Search for the cell housing the specified text and yield its (x, y) center coordinate. 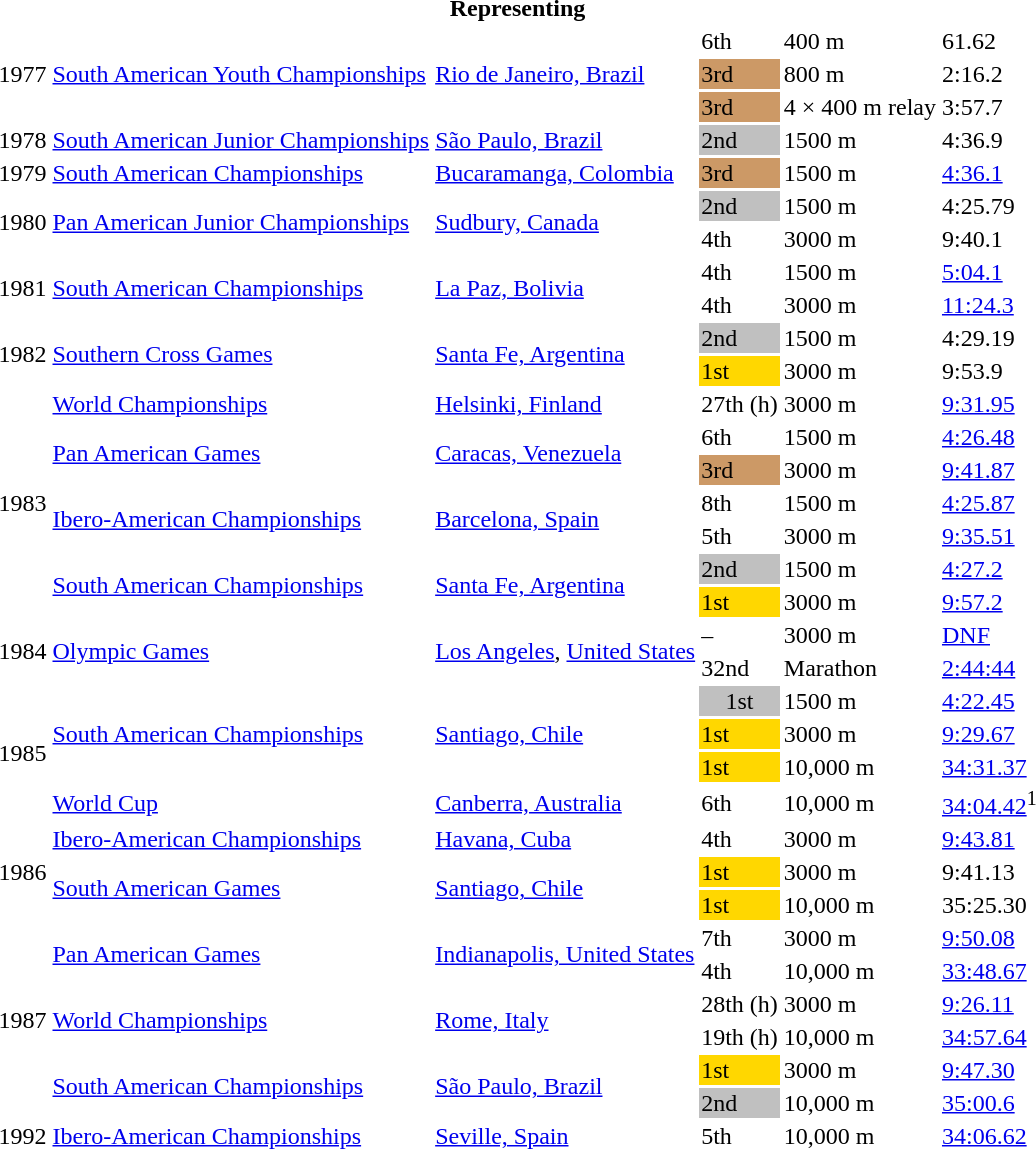
Caracas, Venezuela (566, 454)
Rio de Janeiro, Brazil (566, 74)
Bucaramanga, Colombia (566, 173)
La Paz, Bolivia (566, 288)
Olympic Games (241, 652)
Southern Cross Games (241, 354)
Pan American Junior Championships (241, 222)
4 × 400 m relay (860, 107)
7th (740, 938)
400 m (860, 41)
South American Games (241, 888)
28th (h) (740, 1004)
19th (h) (740, 1037)
World Cup (241, 803)
27th (h) (740, 404)
32nd (740, 668)
Indianapolis, United States (566, 954)
Havana, Cuba (566, 839)
Helsinki, Finland (566, 404)
Sudbury, Canada (566, 222)
Rome, Italy (566, 1020)
Marathon (860, 668)
800 m (860, 74)
– (740, 635)
South American Junior Championships (241, 140)
5th (740, 536)
Barcelona, Spain (566, 520)
Canberra, Australia (566, 803)
Los Angeles, United States (566, 652)
8th (740, 503)
South American Youth Championships (241, 74)
